Return [X, Y] of the center of cell containing provided text 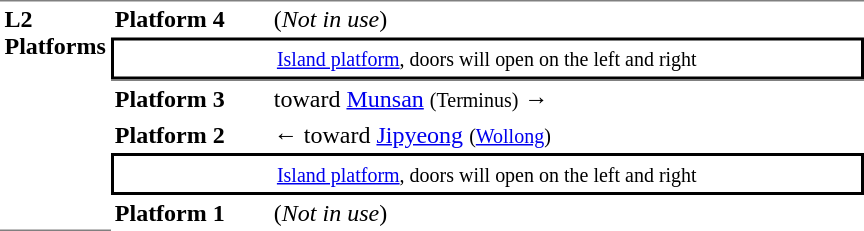
L2Platforms [55, 116]
toward Munsan (Terminus) → [566, 99]
Platform 2 [190, 135]
Platform 1 [190, 213]
← toward Jipyeong (Wollong) [566, 135]
Platform 4 [190, 19]
Platform 3 [190, 99]
